From the cell containing the given text, extract its center point as [X, Y] coordinate. 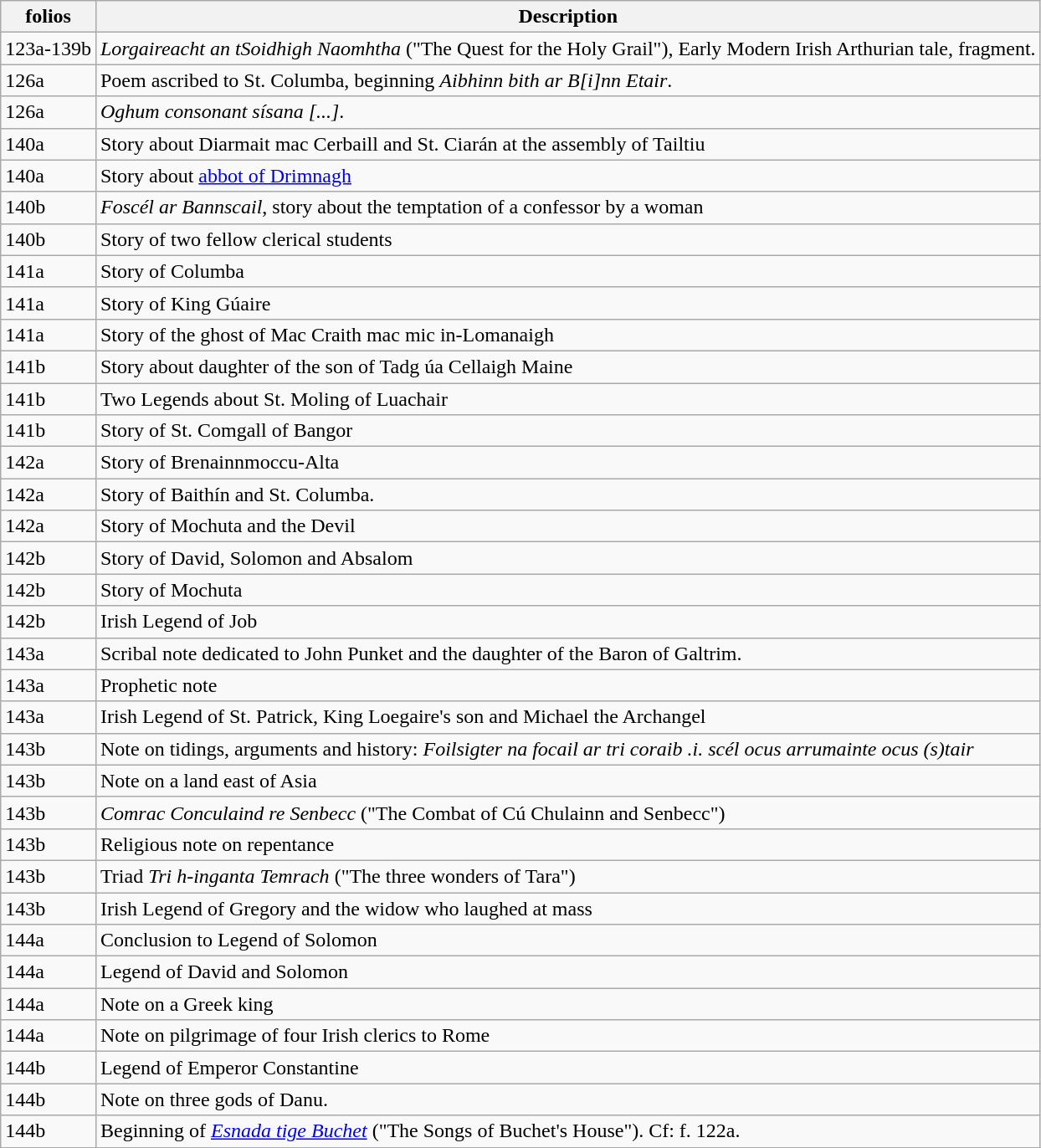
Story of Mochuta [567, 590]
Irish Legend of Job [567, 622]
Irish Legend of St. Patrick, King Loegaire's son and Michael the Archangel [567, 717]
Story of King Gúaire [567, 303]
Story about Diarmait mac Cerbaill and St. Ciarán at the assembly of Tailtiu [567, 144]
Story of Columba [567, 271]
Note on pilgrimage of four Irish clerics to Rome [567, 1036]
Conclusion to Legend of Solomon [567, 940]
Scribal note dedicated to John Punket and the daughter of the Baron of Galtrim. [567, 653]
Two Legends about St. Moling of Luachair [567, 399]
Note on three gods of Danu. [567, 1099]
Legend of David and Solomon [567, 972]
Story about abbot of Drimnagh [567, 176]
Description [567, 17]
Story about daughter of the son of Tadg úa Cellaigh Maine [567, 366]
Story of the ghost of Mac Craith mac mic in-Lomanaigh [567, 335]
folios [49, 17]
Story of David, Solomon and Absalom [567, 558]
Note on tidings, arguments and history: Foilsigter na focail ar tri coraib .i. scél ocus arrumainte ocus (s)tair [567, 749]
Irish Legend of Gregory and the widow who laughed at mass [567, 908]
Story of Baithín and St. Columba. [567, 495]
123a-139b [49, 49]
Story of St. Comgall of Bangor [567, 431]
Triad Tri h-inganta Temrach ("The three wonders of Tara") [567, 876]
Comrac Conculaind re Senbecc ("The Combat of Cú Chulainn and Senbecc") [567, 812]
Poem ascribed to St. Columba, beginning Aibhinn bith ar B[i]nn Etair. [567, 80]
Prophetic note [567, 685]
Note on a land east of Asia [567, 781]
Note on a Greek king [567, 1004]
Beginning of Esnada tige Buchet ("The Songs of Buchet's House"). Cf: f. 122a. [567, 1131]
Legend of Emperor Constantine [567, 1068]
Religious note on repentance [567, 844]
Foscél ar Bannscail, story about the temptation of a confessor by a woman [567, 208]
Story of Brenainnmoccu-Alta [567, 463]
Story of Mochuta and the Devil [567, 526]
Oghum consonant sísana [...]. [567, 112]
Lorgaireacht an tSoidhigh Naomhtha ("The Quest for the Holy Grail"), Early Modern Irish Arthurian tale, fragment. [567, 49]
Story of two fellow clerical students [567, 239]
